Locate the cell with the specified text and output its [x, y] center coordinate. 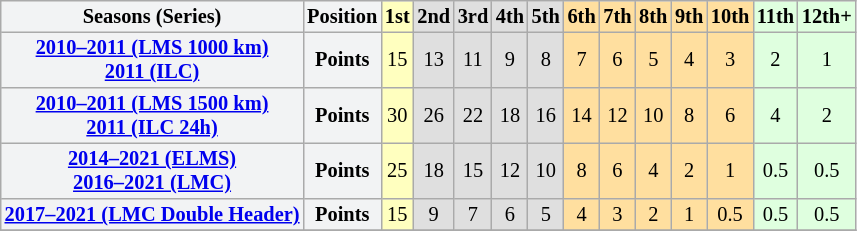
6th [582, 17]
13 [434, 60]
4th [510, 17]
25 [397, 171]
9th [689, 17]
Position [342, 17]
7th [617, 17]
11th [776, 17]
2010–2011 (LMS 1000 km)2011 (ILC) [152, 60]
22 [473, 116]
Seasons (Series) [152, 17]
1st [397, 17]
3rd [473, 17]
10th [730, 17]
16 [546, 116]
5th [546, 17]
2014–2021 (ELMS)2016–2021 (LMC) [152, 171]
12th+ [827, 17]
2010–2011 (LMS 1500 km)2011 (ILC 24h) [152, 116]
8th [653, 17]
30 [397, 116]
11 [473, 60]
14 [582, 116]
26 [434, 116]
2nd [434, 17]
2017–2021 (LMC Double Header) [152, 215]
